For the text-containing cell, return its midpoint in (x, y) coordinate format. 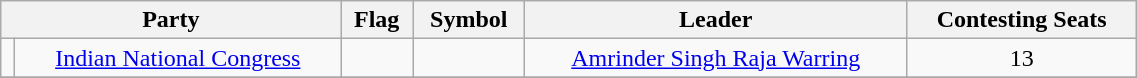
13 (1021, 58)
Indian National Congress (178, 58)
Leader (716, 20)
Flag (377, 20)
Party (171, 20)
Amrinder Singh Raja Warring (716, 58)
Symbol (469, 20)
Contesting Seats (1021, 20)
